Search for the cell housing the specified text and yield its (x, y) center coordinate. 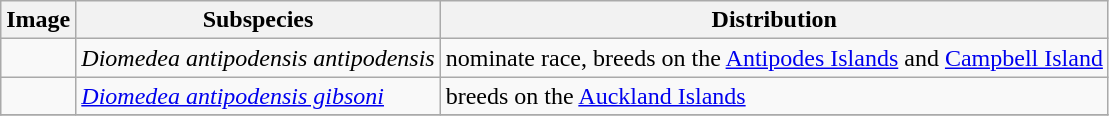
Diomedea antipodensis gibsoni (258, 96)
nominate race, breeds on the Antipodes Islands and Campbell Island (774, 58)
Diomedea antipodensis antipodensis (258, 58)
Subspecies (258, 20)
Image (38, 20)
breeds on the Auckland Islands (774, 96)
Distribution (774, 20)
